From the cell containing the given text, extract its center point as [x, y] coordinate. 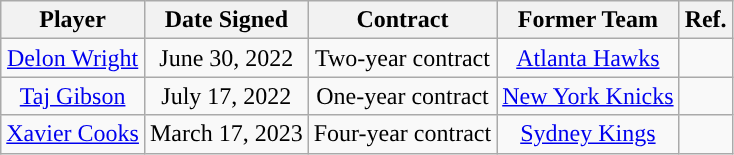
Date Signed [226, 20]
One-year contract [402, 96]
Xavier Cooks [73, 134]
New York Knicks [588, 96]
March 17, 2023 [226, 134]
Taj Gibson [73, 96]
Atlanta Hawks [588, 58]
Two-year contract [402, 58]
Player [73, 20]
Ref. [706, 20]
Delon Wright [73, 58]
Four-year contract [402, 134]
June 30, 2022 [226, 58]
Sydney Kings [588, 134]
Contract [402, 20]
July 17, 2022 [226, 96]
Former Team [588, 20]
